Search for the cell housing the specified text and yield its (x, y) center coordinate. 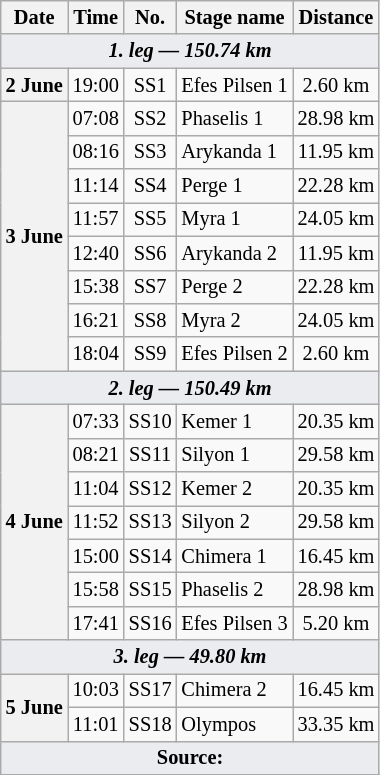
No. (150, 17)
Source: (190, 758)
Efes Pilsen 1 (234, 85)
11:01 (96, 724)
Arykanda 1 (234, 152)
Kemer 2 (234, 489)
Phaselis 2 (234, 589)
18:04 (96, 354)
Perge 1 (234, 186)
SS13 (150, 522)
SS2 (150, 118)
Date (34, 17)
SS14 (150, 556)
5.20 km (336, 623)
Perge 2 (234, 287)
Efes Pilsen 3 (234, 623)
15:00 (96, 556)
SS12 (150, 489)
Stage name (234, 17)
SS10 (150, 421)
1. leg — 150.74 km (190, 51)
Distance (336, 17)
10:03 (96, 690)
15:58 (96, 589)
Myra 1 (234, 219)
SS18 (150, 724)
15:38 (96, 287)
SS15 (150, 589)
2. leg — 150.49 km (190, 388)
08:21 (96, 455)
33.35 km (336, 724)
Time (96, 17)
SS4 (150, 186)
Phaselis 1 (234, 118)
SS5 (150, 219)
17:41 (96, 623)
SS6 (150, 253)
3. leg — 49.80 km (190, 657)
11:14 (96, 186)
11:52 (96, 522)
Chimera 1 (234, 556)
SS11 (150, 455)
SS1 (150, 85)
07:08 (96, 118)
SS17 (150, 690)
Myra 2 (234, 320)
Silyon 1 (234, 455)
5 June (34, 706)
SS16 (150, 623)
2 June (34, 85)
16:21 (96, 320)
Olympos (234, 724)
08:16 (96, 152)
4 June (34, 522)
07:33 (96, 421)
SS3 (150, 152)
SS7 (150, 287)
Chimera 2 (234, 690)
3 June (34, 236)
12:40 (96, 253)
11:57 (96, 219)
Efes Pilsen 2 (234, 354)
SS8 (150, 320)
Arykanda 2 (234, 253)
19:00 (96, 85)
11:04 (96, 489)
Kemer 1 (234, 421)
SS9 (150, 354)
Silyon 2 (234, 522)
